Search for the cell housing the specified text and yield its [X, Y] center coordinate. 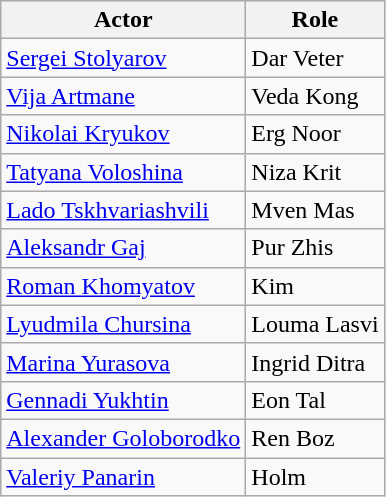
Tatyana Voloshina [124, 172]
Roman Khomyatov [124, 286]
Niza Krit [315, 172]
Lado Tskhvariashvili [124, 210]
Marina Yurasova [124, 362]
Lyudmila Chursina [124, 324]
Aleksandr Gaj [124, 248]
Nikolai Kryukov [124, 134]
Alexander Goloborodko [124, 438]
Eon Tal [315, 400]
Veda Kong [315, 96]
Holm [315, 477]
Valeriy Panarin [124, 477]
Dar Veter [315, 58]
Gennadi Yukhtin [124, 400]
Erg Noor [315, 134]
Pur Zhis [315, 248]
Sergei Stolyarov [124, 58]
Ingrid Ditra [315, 362]
Actor [124, 20]
Kim [315, 286]
Louma Lasvi [315, 324]
Role [315, 20]
Ren Boz [315, 438]
Vija Artmane [124, 96]
Mven Mas [315, 210]
